Output the [x, y] coordinate of the center of the cell containing the given text.  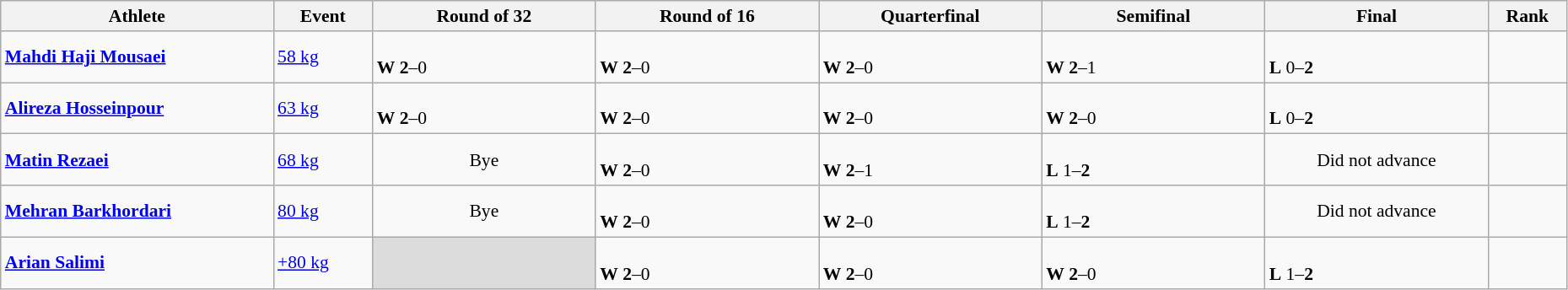
Event [323, 16]
Round of 16 [707, 16]
Alireza Hosseinpour [137, 108]
Mahdi Haji Mousaei [137, 57]
Matin Rezaei [137, 160]
63 kg [323, 108]
Athlete [137, 16]
Mehran Barkhordari [137, 211]
Final [1377, 16]
Quarterfinal [931, 16]
+80 kg [323, 263]
Rank [1527, 16]
68 kg [323, 160]
Semifinal [1154, 16]
58 kg [323, 57]
80 kg [323, 211]
Round of 32 [484, 16]
Arian Salimi [137, 263]
